For the text-containing cell, return its midpoint in (x, y) coordinate format. 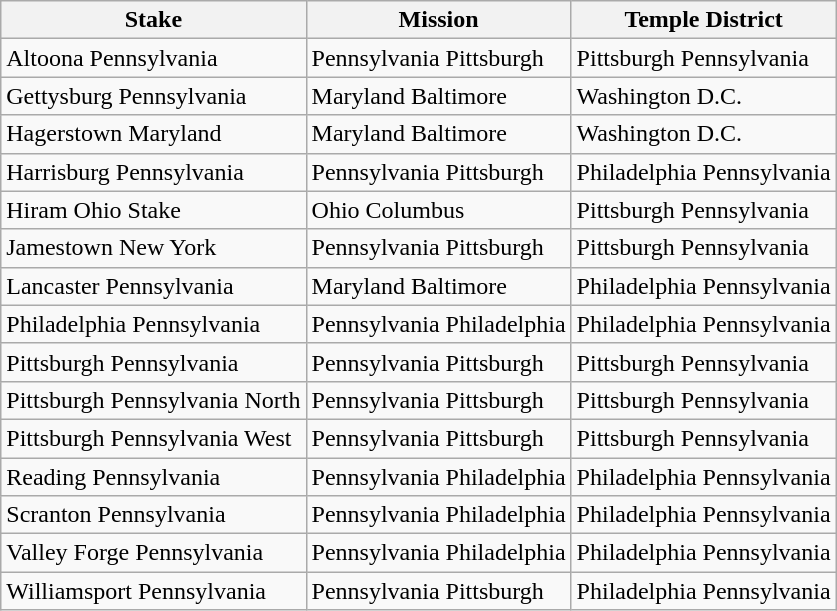
Scranton Pennsylvania (154, 515)
Pittsburgh Pennsylvania North (154, 400)
Williamsport Pennsylvania (154, 591)
Valley Forge Pennsylvania (154, 553)
Mission (438, 20)
Pittsburgh Pennsylvania West (154, 438)
Gettysburg Pennsylvania (154, 96)
Reading Pennsylvania (154, 477)
Stake (154, 20)
Hagerstown Maryland (154, 134)
Hiram Ohio Stake (154, 210)
Harrisburg Pennsylvania (154, 172)
Jamestown New York (154, 248)
Ohio Columbus (438, 210)
Lancaster Pennsylvania (154, 286)
Altoona Pennsylvania (154, 58)
Temple District (704, 20)
